Extract the (X, Y) coordinate from the center of the cell holding the provided text.  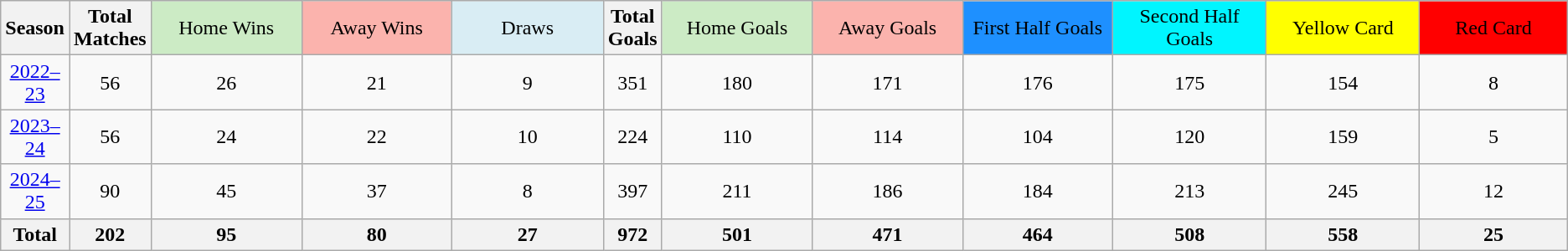
2023–24 (35, 137)
176 (1037, 82)
120 (1189, 137)
Home Wins (226, 28)
558 (1344, 234)
2022–23 (35, 82)
351 (632, 82)
9 (528, 82)
104 (1037, 137)
154 (1344, 82)
90 (110, 191)
Red Card (1493, 28)
180 (737, 82)
Total Matches (110, 28)
245 (1344, 191)
5 (1493, 137)
171 (888, 82)
Away Goals (888, 28)
110 (737, 137)
45 (226, 191)
202 (110, 234)
12 (1493, 191)
Season (35, 28)
27 (528, 234)
24 (226, 137)
508 (1189, 234)
Draws (528, 28)
Away Wins (377, 28)
186 (888, 191)
10 (528, 137)
224 (632, 137)
37 (377, 191)
95 (226, 234)
464 (1037, 234)
21 (377, 82)
Total (35, 234)
159 (1344, 137)
Home Goals (737, 28)
22 (377, 137)
Second Half Goals (1189, 28)
25 (1493, 234)
114 (888, 137)
184 (1037, 191)
211 (737, 191)
501 (737, 234)
Total Goals (632, 28)
213 (1189, 191)
26 (226, 82)
2024–25 (35, 191)
397 (632, 191)
471 (888, 234)
80 (377, 234)
175 (1189, 82)
First Half Goals (1037, 28)
972 (632, 234)
Yellow Card (1344, 28)
